Return the [x, y] coordinate for the center point of the cell that contains the specified text.  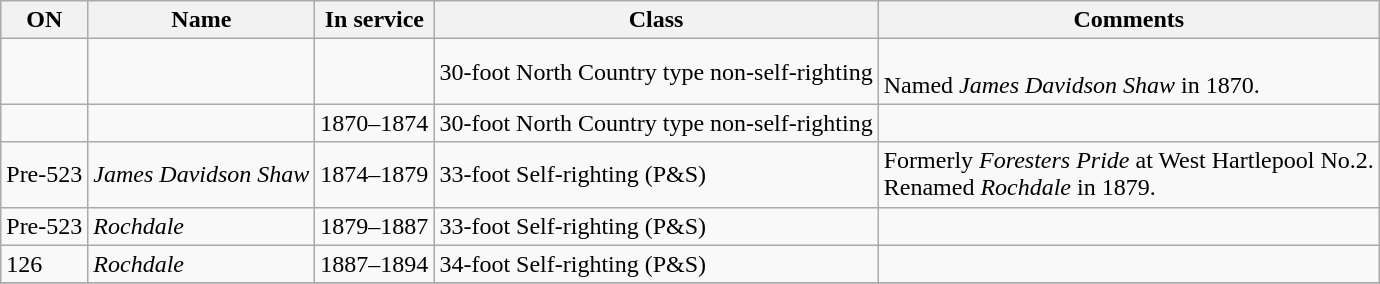
126 [44, 264]
Class [656, 20]
James Davidson Shaw [202, 174]
1887–1894 [374, 264]
1879–1887 [374, 226]
In service [374, 20]
Name [202, 20]
1874–1879 [374, 174]
Named James Davidson Shaw in 1870. [1128, 72]
34-foot Self-righting (P&S) [656, 264]
1870–1874 [374, 123]
ON [44, 20]
Formerly Foresters Pride at West Hartlepool No.2.Renamed Rochdale in 1879. [1128, 174]
Comments [1128, 20]
